Capture the cell that displays the provided text and extract its (x, y) central coordinate. 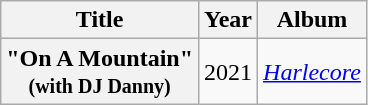
Harlecore (312, 72)
Album (312, 20)
Year (228, 20)
Title (100, 20)
"On A Mountain"(with DJ Danny) (100, 72)
2021 (228, 72)
